Detect which cell encompasses the target text, then output its [x, y] center coordinate. 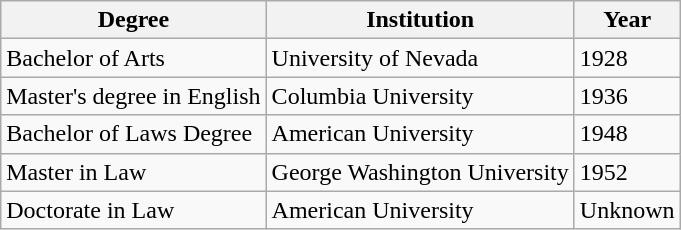
Columbia University [420, 96]
Bachelor of Arts [134, 58]
Institution [420, 20]
1952 [627, 172]
Master's degree in English [134, 96]
Master in Law [134, 172]
Unknown [627, 210]
Bachelor of Laws Degree [134, 134]
1948 [627, 134]
Degree [134, 20]
1936 [627, 96]
George Washington University [420, 172]
Doctorate in Law [134, 210]
Year [627, 20]
University of Nevada [420, 58]
1928 [627, 58]
